Capture the cell that displays the provided text and extract its [x, y] central coordinate. 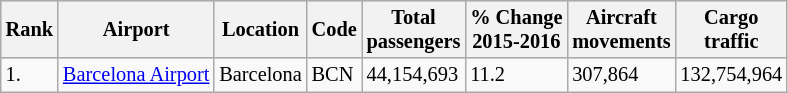
Rank [30, 29]
% Change2015-2016 [516, 29]
Aircraftmovements [621, 29]
Cargotraffic [731, 29]
Barcelona [260, 75]
1. [30, 75]
Location [260, 29]
BCN [334, 75]
11.2 [516, 75]
Barcelona Airport [136, 75]
132,754,964 [731, 75]
44,154,693 [414, 75]
307,864 [621, 75]
Totalpassengers [414, 29]
Airport [136, 29]
Code [334, 29]
